Pinpoint the cell where the given text exists, returning its (x, y) midpoint coordinate. 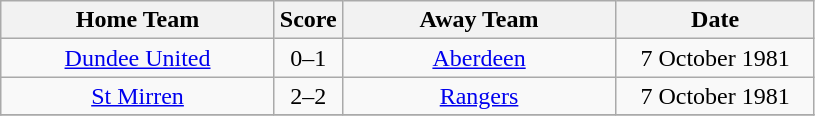
St Mirren (138, 96)
0–1 (308, 58)
Score (308, 20)
Rangers (479, 96)
Home Team (138, 20)
Aberdeen (479, 58)
Date (716, 20)
2–2 (308, 96)
Dundee United (138, 58)
Away Team (479, 20)
